Capture the cell that displays the provided text and extract its (X, Y) central coordinate. 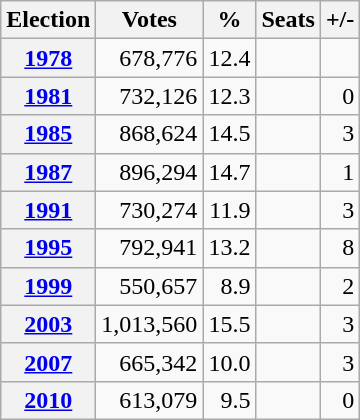
2003 (48, 324)
Seats (288, 20)
15.5 (230, 324)
8 (340, 248)
550,657 (150, 286)
1999 (48, 286)
9.5 (230, 400)
1978 (48, 58)
868,624 (150, 134)
2007 (48, 362)
1995 (48, 248)
12.4 (230, 58)
613,079 (150, 400)
10.0 (230, 362)
1991 (48, 210)
1981 (48, 96)
665,342 (150, 362)
2010 (48, 400)
1987 (48, 172)
732,126 (150, 96)
13.2 (230, 248)
14.5 (230, 134)
% (230, 20)
14.7 (230, 172)
8.9 (230, 286)
Election (48, 20)
1,013,560 (150, 324)
12.3 (230, 96)
11.9 (230, 210)
Votes (150, 20)
896,294 (150, 172)
+/- (340, 20)
730,274 (150, 210)
1985 (48, 134)
2 (340, 286)
792,941 (150, 248)
678,776 (150, 58)
1 (340, 172)
